Output the [x, y] coordinate of the center of the cell containing the given text.  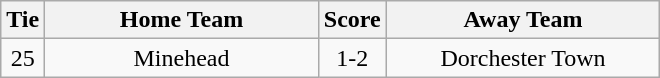
Away Team [523, 20]
Minehead [182, 58]
25 [23, 58]
Score [352, 20]
1-2 [352, 58]
Tie [23, 20]
Dorchester Town [523, 58]
Home Team [182, 20]
